Locate the cell with the specified text and output its (x, y) center coordinate. 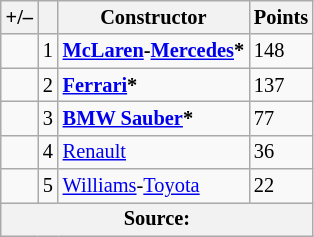
36 (281, 152)
Points (281, 17)
3 (48, 118)
+/– (20, 17)
BMW Sauber* (154, 118)
22 (281, 186)
77 (281, 118)
Williams-Toyota (154, 186)
McLaren-Mercedes* (154, 51)
1 (48, 51)
2 (48, 85)
Constructor (154, 17)
Ferrari* (154, 85)
Source: (157, 219)
4 (48, 152)
148 (281, 51)
137 (281, 85)
5 (48, 186)
Renault (154, 152)
